Find where the given text appears and provide that cell's center as [X, Y] coordinate. 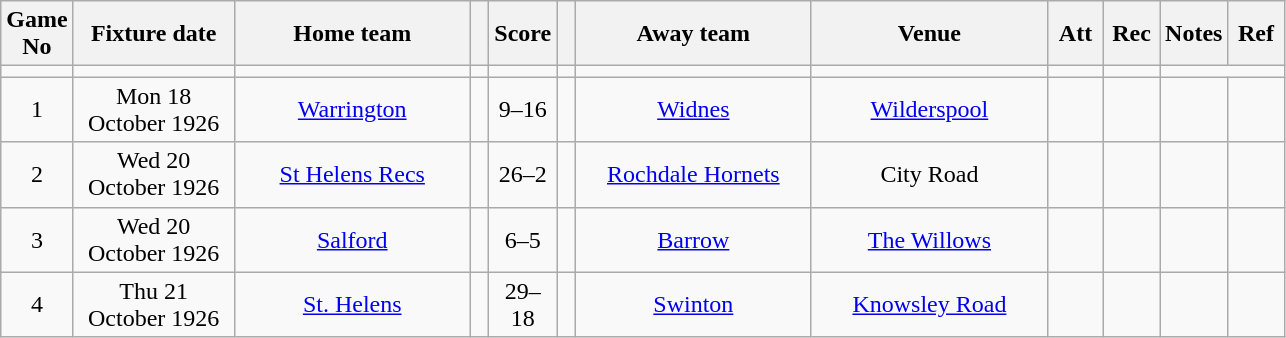
Att [1075, 34]
9–16 [523, 110]
Away team [693, 34]
Rochdale Hornets [693, 174]
Rec [1132, 34]
Salford [352, 240]
Ref [1256, 34]
St Helens Recs [352, 174]
Knowsley Road [929, 304]
St. Helens [352, 304]
Home team [352, 34]
City Road [929, 174]
3 [37, 240]
Wilderspool [929, 110]
6–5 [523, 240]
Mon 18 October 1926 [154, 110]
Score [523, 34]
Notes [1194, 34]
Barrow [693, 240]
2 [37, 174]
4 [37, 304]
Venue [929, 34]
Game No [37, 34]
The Willows [929, 240]
Fixture date [154, 34]
Swinton [693, 304]
Widnes [693, 110]
Thu 21 October 1926 [154, 304]
26–2 [523, 174]
Warrington [352, 110]
1 [37, 110]
29–18 [523, 304]
